Extract the (x, y) coordinate from the center of the cell holding the provided text.  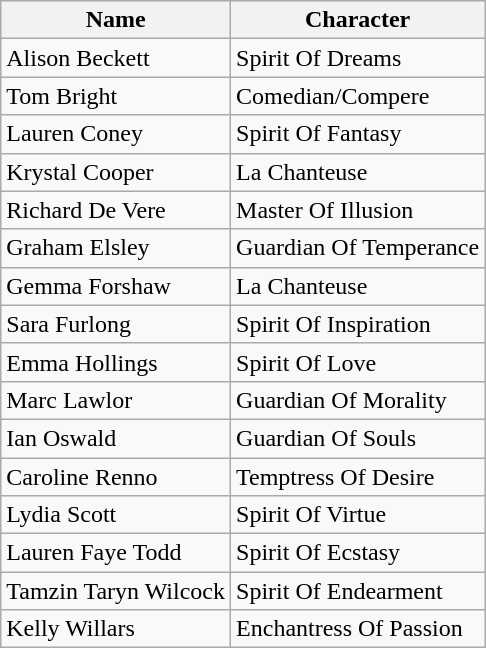
Enchantress Of Passion (358, 629)
Guardian Of Souls (358, 438)
Gemma Forshaw (116, 286)
Tamzin Taryn Wilcock (116, 591)
Alison Beckett (116, 58)
Emma Hollings (116, 362)
Spirit Of Endearment (358, 591)
Kelly Willars (116, 629)
Spirit Of Ecstasy (358, 553)
Lydia Scott (116, 515)
Spirit Of Inspiration (358, 324)
Tom Bright (116, 96)
Marc Lawlor (116, 400)
Lauren Coney (116, 134)
Spirit Of Love (358, 362)
Krystal Cooper (116, 172)
Lauren Faye Todd (116, 553)
Spirit Of Dreams (358, 58)
Master Of Illusion (358, 210)
Spirit Of Virtue (358, 515)
Sara Furlong (116, 324)
Guardian Of Morality (358, 400)
Richard De Vere (116, 210)
Character (358, 20)
Name (116, 20)
Graham Elsley (116, 248)
Temptress Of Desire (358, 477)
Guardian Of Temperance (358, 248)
Ian Oswald (116, 438)
Comedian/Compere (358, 96)
Caroline Renno (116, 477)
Spirit Of Fantasy (358, 134)
